Return [x, y] of the center of cell containing provided text 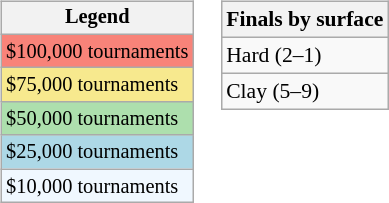
$25,000 tournaments [97, 152]
$75,000 tournaments [97, 85]
Clay (5–9) [304, 91]
Legend [97, 18]
$50,000 tournaments [97, 119]
Hard (2–1) [304, 55]
$100,000 tournaments [97, 51]
$10,000 tournaments [97, 186]
Finals by surface [304, 20]
